Output the [X, Y] coordinate of the center of the cell containing the given text.  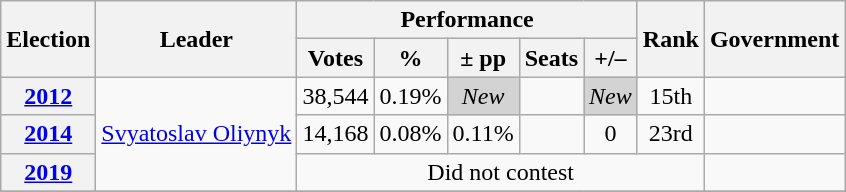
15th [670, 96]
± pp [483, 58]
2014 [48, 134]
Government [774, 39]
% [410, 58]
Leader [196, 39]
38,544 [336, 96]
Seats [551, 58]
Svyatoslav Oliynyk [196, 134]
2012 [48, 96]
2019 [48, 172]
Election [48, 39]
0 [611, 134]
0.11% [483, 134]
Rank [670, 39]
Performance [467, 20]
0.08% [410, 134]
Did not contest [501, 172]
Votes [336, 58]
0.19% [410, 96]
+/– [611, 58]
14,168 [336, 134]
23rd [670, 134]
